Return (x, y) of the center of cell containing provided text 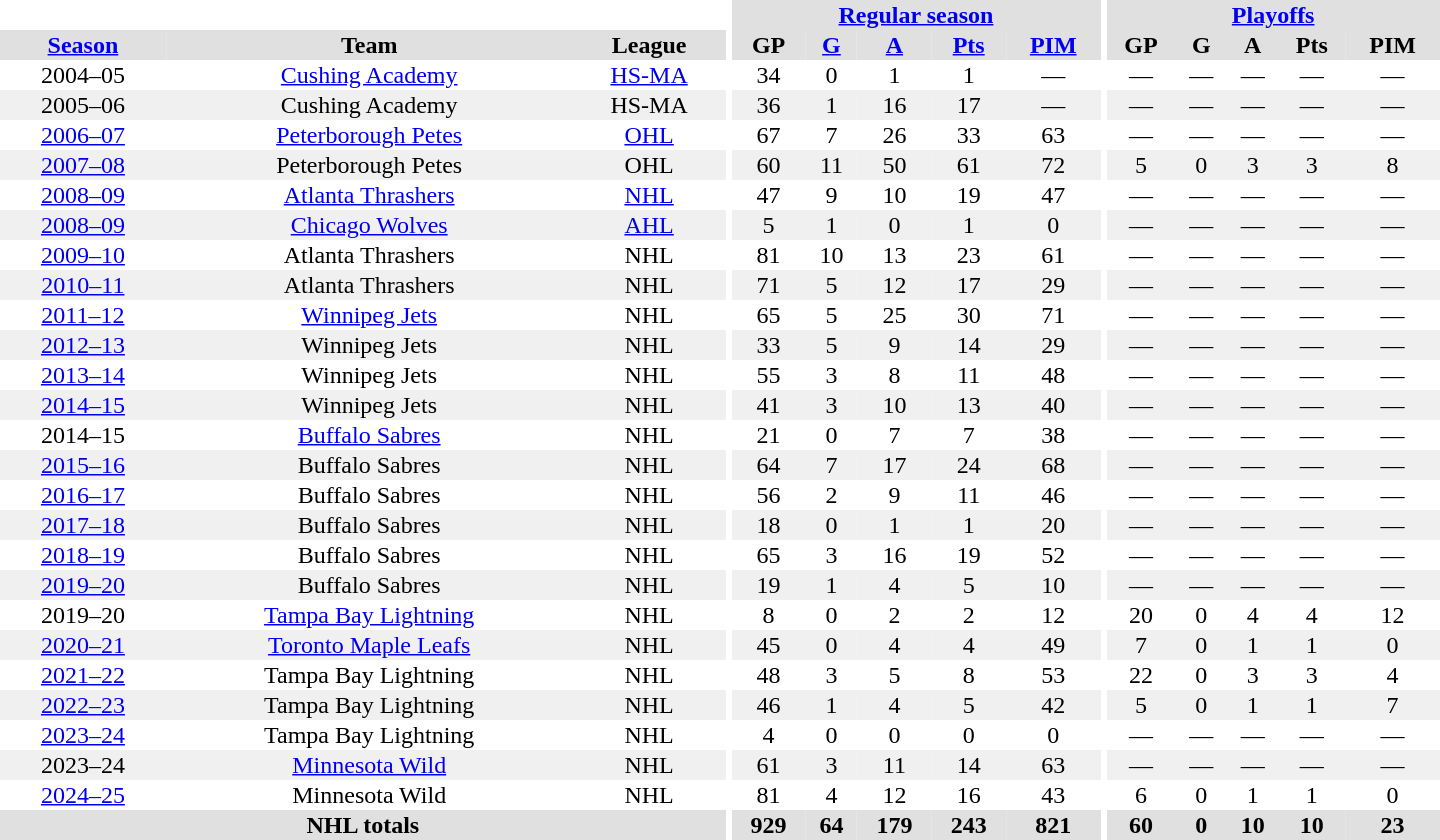
43 (1054, 795)
40 (1054, 405)
34 (768, 75)
38 (1054, 435)
67 (768, 135)
22 (1140, 675)
2022–23 (83, 705)
AHL (650, 225)
243 (969, 825)
2006–07 (83, 135)
2024–25 (83, 795)
6 (1140, 795)
NHL totals (363, 825)
30 (969, 315)
2016–17 (83, 495)
24 (969, 465)
2021–22 (83, 675)
2012–13 (83, 345)
55 (768, 375)
Playoffs (1273, 15)
56 (768, 495)
Season (83, 45)
2013–14 (83, 375)
2005–06 (83, 105)
2017–18 (83, 525)
League (650, 45)
2015–16 (83, 465)
21 (768, 435)
Team (370, 45)
18 (768, 525)
2020–21 (83, 645)
Toronto Maple Leafs (370, 645)
2011–12 (83, 315)
Regular season (916, 15)
53 (1054, 675)
2018–19 (83, 555)
Chicago Wolves (370, 225)
26 (894, 135)
42 (1054, 705)
41 (768, 405)
45 (768, 645)
2004–05 (83, 75)
72 (1054, 165)
52 (1054, 555)
2007–08 (83, 165)
36 (768, 105)
929 (768, 825)
25 (894, 315)
68 (1054, 465)
2009–10 (83, 255)
179 (894, 825)
2010–11 (83, 285)
821 (1054, 825)
50 (894, 165)
49 (1054, 645)
